Output the (x, y) coordinate of the center of the cell containing the given text.  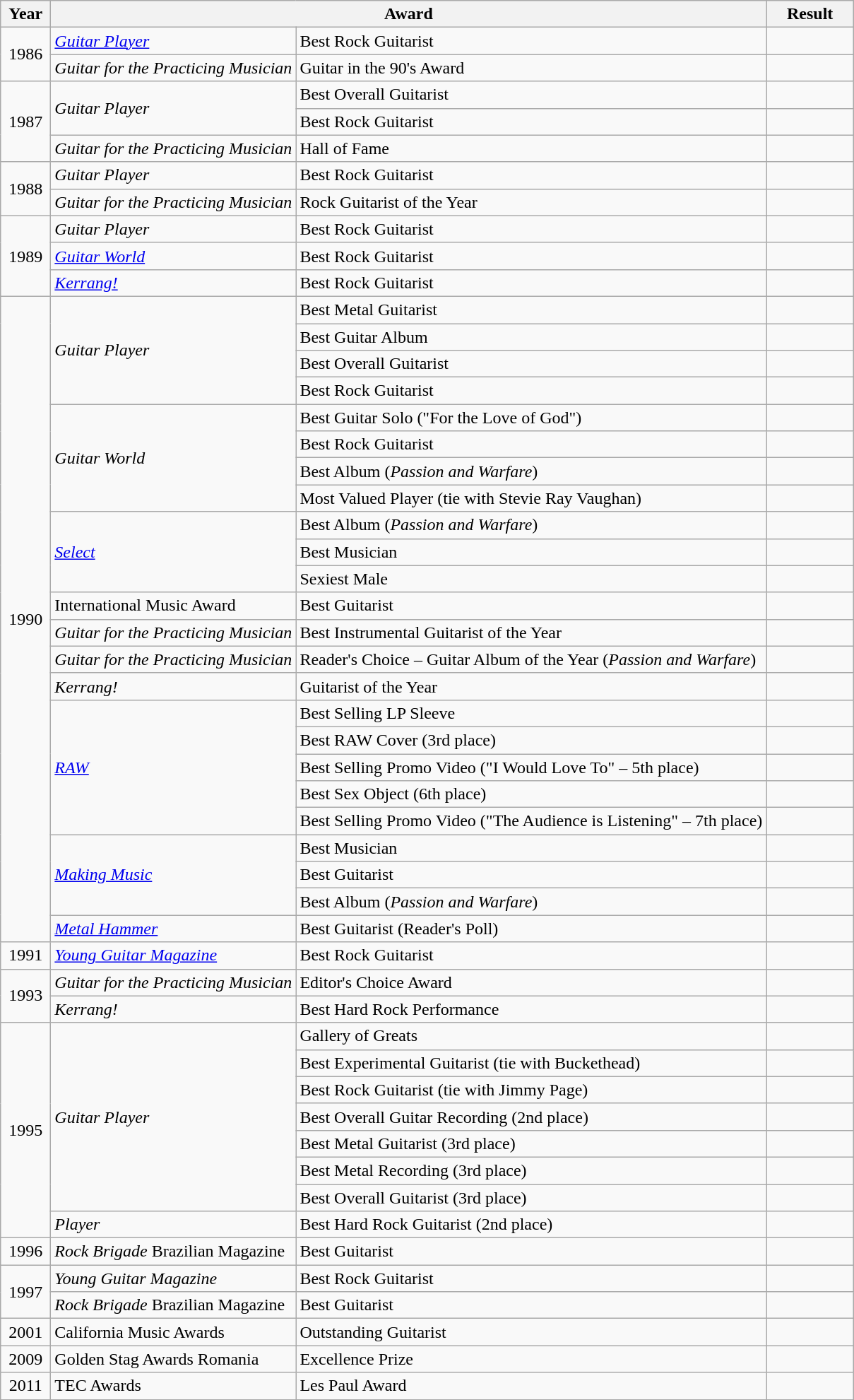
Best Hard Rock Performance (531, 1009)
Editor's Choice Award (531, 982)
TEC Awards (174, 1386)
International Music Award (174, 606)
Year (25, 14)
Guitar in the 90's Award (531, 68)
Best Selling Promo Video ("I Would Love To" – 5th place) (531, 767)
Making Music (174, 875)
Guitarist of the Year (531, 686)
Best Overall Guitar Recording (2nd place) (531, 1117)
Best Metal Guitarist (531, 310)
Best RAW Cover (3rd place) (531, 740)
Best Rock Guitarist (tie with Jimmy Page) (531, 1090)
Golden Stag Awards Romania (174, 1359)
Best Sex Object (6th place) (531, 794)
1989 (25, 256)
Reader's Choice – Guitar Album of the Year (Passion and Warfare) (531, 659)
1988 (25, 189)
Award (408, 14)
Best Overall Guitarist (3rd place) (531, 1198)
Best Guitar Album (531, 337)
Best Selling LP Sleeve (531, 713)
Excellence Prize (531, 1359)
Result (810, 14)
California Music Awards (174, 1332)
1987 (25, 122)
1993 (25, 996)
Best Hard Rock Guitarist (2nd place) (531, 1225)
Best Guitarist (Reader's Poll) (531, 929)
1996 (25, 1252)
Best Selling Promo Video ("The Audience is Listening" – 7th place) (531, 821)
2001 (25, 1332)
Select (174, 552)
Most Valued Player (tie with Stevie Ray Vaughan) (531, 498)
Gallery of Greats (531, 1036)
Hall of Fame (531, 148)
Sexiest Male (531, 579)
Player (174, 1225)
Metal Hammer (174, 929)
Best Experimental Guitarist (tie with Buckethead) (531, 1063)
Rock Guitarist of the Year (531, 202)
Best Metal Recording (3rd place) (531, 1170)
2009 (25, 1359)
1995 (25, 1130)
Outstanding Guitarist (531, 1332)
RAW (174, 767)
Best Metal Guitarist (3rd place) (531, 1143)
2011 (25, 1386)
1990 (25, 619)
1991 (25, 955)
1986 (25, 54)
1997 (25, 1292)
Les Paul Award (531, 1386)
Best Guitar Solo ("For the Love of God") (531, 418)
Best Instrumental Guitarist of the Year (531, 633)
